Pinpoint the cell where the given text exists, returning its (X, Y) midpoint coordinate. 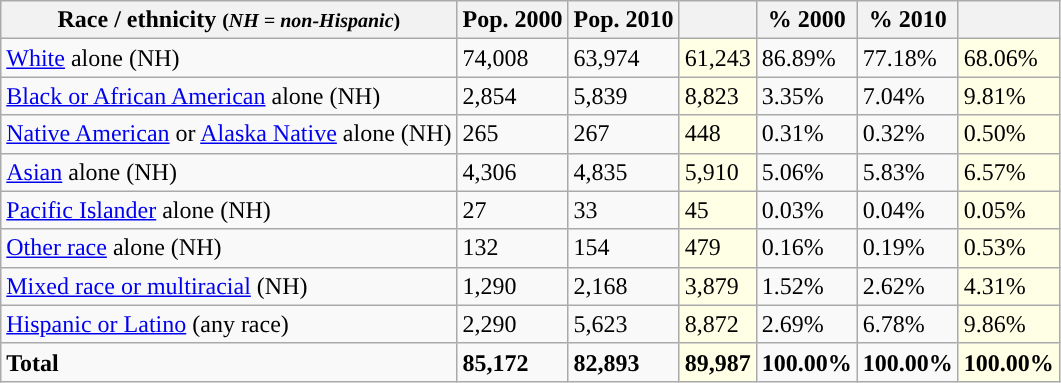
8,872 (718, 324)
5,839 (624, 96)
Pop. 2000 (512, 20)
Mixed race or multiracial (NH) (229, 286)
0.05% (1008, 210)
267 (624, 134)
Pop. 2010 (624, 20)
Asian alone (NH) (229, 172)
Pacific Islander alone (NH) (229, 210)
2,168 (624, 286)
85,172 (512, 362)
% 2010 (908, 20)
6.78% (908, 324)
77.18% (908, 58)
2,854 (512, 96)
6.57% (1008, 172)
61,243 (718, 58)
154 (624, 248)
4.31% (1008, 286)
132 (512, 248)
9.86% (1008, 324)
0.03% (806, 210)
82,893 (624, 362)
1.52% (806, 286)
Race / ethnicity (NH = non-Hispanic) (229, 20)
0.19% (908, 248)
0.16% (806, 248)
74,008 (512, 58)
479 (718, 248)
68.06% (1008, 58)
27 (512, 210)
1,290 (512, 286)
0.31% (806, 134)
2.62% (908, 286)
0.32% (908, 134)
5,910 (718, 172)
4,306 (512, 172)
5.06% (806, 172)
448 (718, 134)
3,879 (718, 286)
0.53% (1008, 248)
265 (512, 134)
Hispanic or Latino (any race) (229, 324)
Total (229, 362)
0.50% (1008, 134)
2.69% (806, 324)
89,987 (718, 362)
3.35% (806, 96)
0.04% (908, 210)
86.89% (806, 58)
33 (624, 210)
White alone (NH) (229, 58)
45 (718, 210)
9.81% (1008, 96)
% 2000 (806, 20)
Black or African American alone (NH) (229, 96)
Other race alone (NH) (229, 248)
8,823 (718, 96)
7.04% (908, 96)
Native American or Alaska Native alone (NH) (229, 134)
5.83% (908, 172)
5,623 (624, 324)
4,835 (624, 172)
63,974 (624, 58)
2,290 (512, 324)
